Scan for the cell matching the given text and deliver its [x, y] coordinate at center. 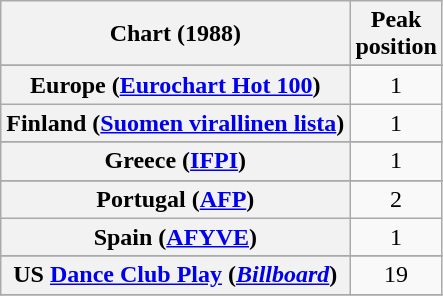
Greece (IFPI) [176, 161]
Spain (AFYVE) [176, 237]
19 [396, 275]
Peakposition [396, 34]
Finland (Suomen virallinen lista) [176, 123]
Chart (1988) [176, 34]
2 [396, 199]
Europe (Eurochart Hot 100) [176, 85]
Portugal (AFP) [176, 199]
US Dance Club Play (Billboard) [176, 275]
